Scan for the cell matching the given text and deliver its (X, Y) coordinate at center. 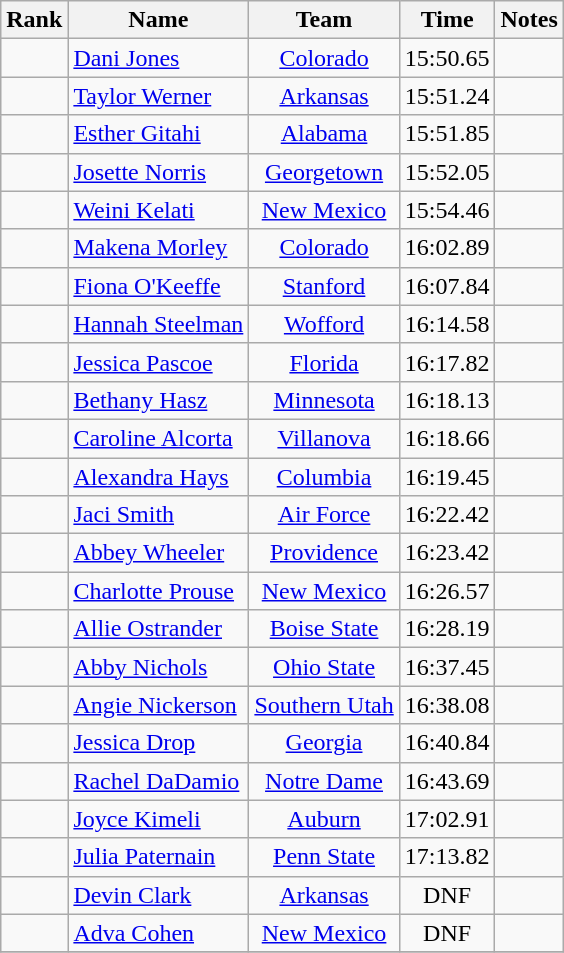
Julia Paternain (158, 857)
Joyce Kimeli (158, 819)
Abbey Wheeler (158, 553)
17:13.82 (447, 857)
Florida (324, 362)
Jaci Smith (158, 515)
Fiona O'Keeffe (158, 286)
15:51.24 (447, 96)
16:18.66 (447, 438)
Boise State (324, 629)
Alabama (324, 134)
16:43.69 (447, 781)
Charlotte Prouse (158, 591)
16:14.58 (447, 324)
16:28.19 (447, 629)
Taylor Werner (158, 96)
15:51.85 (447, 134)
Georgetown (324, 172)
Devin Clark (158, 895)
16:23.42 (447, 553)
Georgia (324, 743)
16:38.08 (447, 705)
Esther Gitahi (158, 134)
Columbia (324, 477)
Adva Cohen (158, 933)
Abby Nichols (158, 667)
16:26.57 (447, 591)
Southern Utah (324, 705)
16:40.84 (447, 743)
Time (447, 20)
Auburn (324, 819)
Rank (34, 20)
Rachel DaDamio (158, 781)
Air Force (324, 515)
Notes (529, 20)
Stanford (324, 286)
Notre Dame (324, 781)
Jessica Drop (158, 743)
Josette Norris (158, 172)
15:54.46 (447, 210)
Makena Morley (158, 248)
16:19.45 (447, 477)
Wofford (324, 324)
16:02.89 (447, 248)
16:18.13 (447, 400)
Penn State (324, 857)
16:37.45 (447, 667)
Minnesota (324, 400)
Dani Jones (158, 58)
Providence (324, 553)
Name (158, 20)
15:52.05 (447, 172)
17:02.91 (447, 819)
Villanova (324, 438)
Angie Nickerson (158, 705)
16:17.82 (447, 362)
Team (324, 20)
Weini Kelati (158, 210)
Ohio State (324, 667)
Hannah Steelman (158, 324)
Allie Ostrander (158, 629)
16:07.84 (447, 286)
Alexandra Hays (158, 477)
Bethany Hasz (158, 400)
Jessica Pascoe (158, 362)
Caroline Alcorta (158, 438)
16:22.42 (447, 515)
15:50.65 (447, 58)
